Detect which cell encompasses the target text, then output its [X, Y] center coordinate. 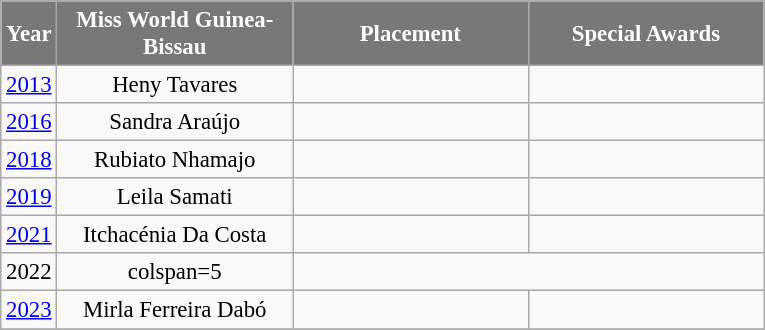
Itchacénia Da Costa [175, 235]
Mirla Ferreira Dabó [175, 310]
Special Awards [646, 34]
2016 [29, 122]
2013 [29, 85]
2021 [29, 235]
Miss World Guinea-Bissau [175, 34]
Year [29, 34]
Leila Samati [175, 197]
2023 [29, 310]
Placement [410, 34]
2022 [29, 273]
2018 [29, 160]
colspan=5 [175, 273]
Sandra Araújo [175, 122]
Heny Tavares [175, 85]
Rubiato Nhamajo [175, 160]
2019 [29, 197]
